Output the (X, Y) coordinate of the center of the cell containing the given text.  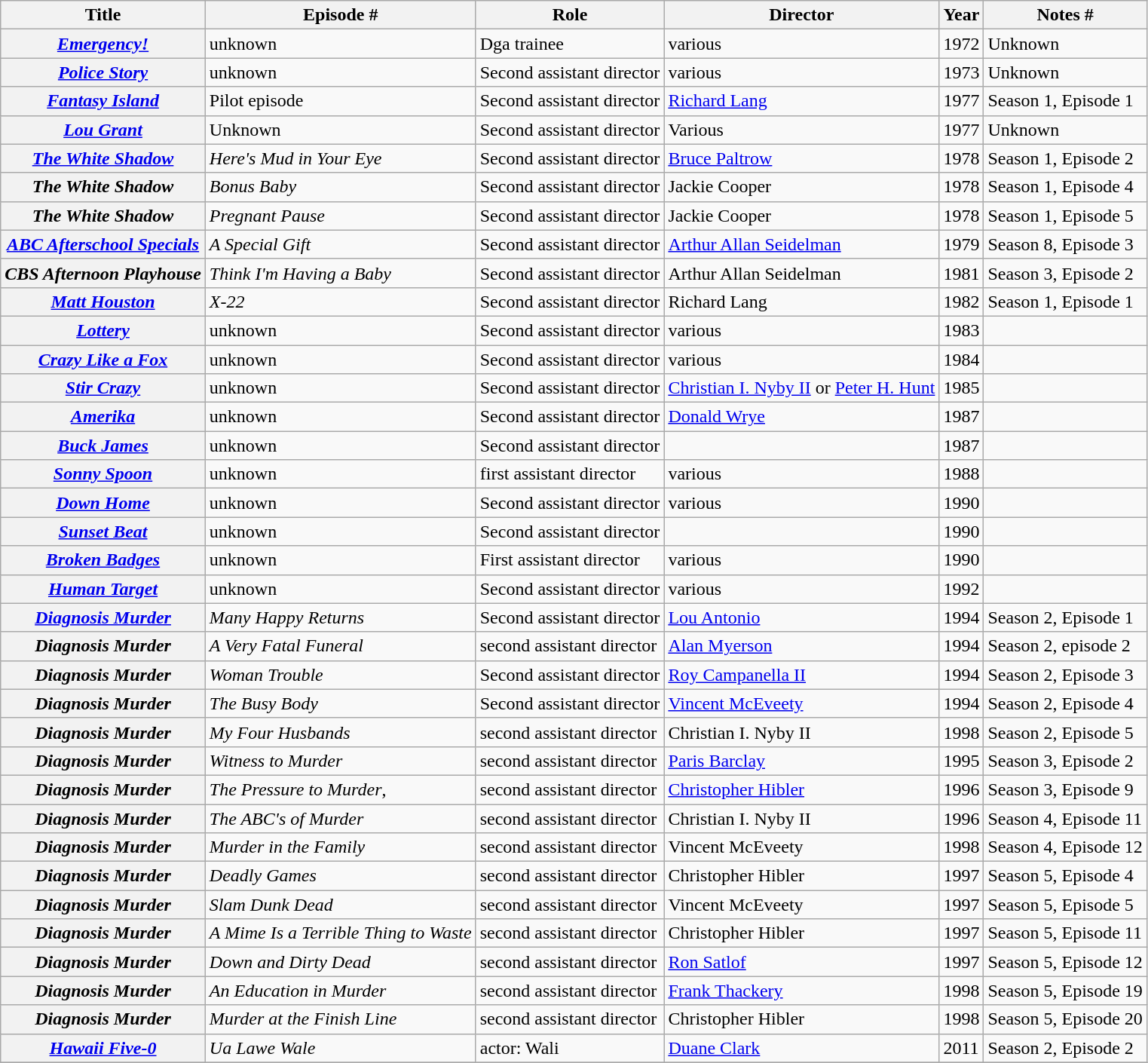
Think I'm Having a Baby (341, 273)
1995 (962, 761)
A Mime Is a Terrible Thing to Waste (341, 933)
Season 5, Episode 19 (1065, 991)
Lou Grant (103, 130)
Director (802, 15)
1992 (962, 589)
Hawaii Five-0 (103, 1048)
Amerika (103, 417)
Season 3, Episode 9 (1065, 789)
Fantasy Island (103, 101)
Year (962, 15)
A Very Fatal Funeral (341, 646)
Here's Mud in Your Eye (341, 158)
1973 (962, 72)
2011 (962, 1048)
Season 2, Episode 4 (1065, 703)
Season 4, Episode 11 (1065, 818)
Buck James (103, 446)
Many Happy Returns (341, 617)
Lou Antonio (802, 617)
Season 5, Episode 4 (1065, 876)
Season 2, Episode 1 (1065, 617)
Season 2, Episode 3 (1065, 675)
Sonny Spoon (103, 474)
Christian I. Nyby II or Peter H. Hunt (802, 388)
Sunset Beat (103, 531)
1972 (962, 44)
Episode # (341, 15)
Season 5, Episode 12 (1065, 962)
Season 2, episode 2 (1065, 646)
Stir Crazy (103, 388)
Murder in the Family (341, 847)
Season 5, Episode 20 (1065, 1019)
Slam Dunk Dead (341, 905)
The ABC's of Murder (341, 818)
1985 (962, 388)
A Special Gift (341, 244)
Donald Wrye (802, 417)
1982 (962, 302)
The Busy Body (341, 703)
first assistant director (570, 474)
Duane Clark (802, 1048)
Season 2, Episode 2 (1065, 1048)
Season 5, Episode 11 (1065, 933)
Deadly Games (341, 876)
My Four Husbands (341, 732)
Human Target (103, 589)
Role (570, 15)
actor: Wali (570, 1048)
Witness to Murder (341, 761)
Ron Satlof (802, 962)
An Education in Murder (341, 991)
Dga trainee (570, 44)
Ua Lawe Wale (341, 1048)
First assistant director (570, 560)
Pilot episode (341, 101)
Title (103, 15)
The Pressure to Murder, (341, 789)
Season 1, Episode 4 (1065, 187)
Notes # (1065, 15)
Bruce Paltrow (802, 158)
Police Story (103, 72)
Crazy Like a Fox (103, 360)
1983 (962, 330)
Woman Trouble (341, 675)
Down and Dirty Dead (341, 962)
Season 5, Episode 5 (1065, 905)
Season 8, Episode 3 (1065, 244)
ABC Afterschool Specials (103, 244)
Down Home (103, 503)
1984 (962, 360)
1981 (962, 273)
Roy Campanella II (802, 675)
Alan Myerson (802, 646)
Season 1, Episode 2 (1065, 158)
Season 1, Episode 5 (1065, 216)
Season 4, Episode 12 (1065, 847)
Murder at the Finish Line (341, 1019)
Various (802, 130)
Season 2, Episode 5 (1065, 732)
X-22 (341, 302)
Emergency! (103, 44)
Broken Badges (103, 560)
CBS Afternoon Playhouse (103, 273)
Matt Houston (103, 302)
Pregnant Pause (341, 216)
1979 (962, 244)
Paris Barclay (802, 761)
1988 (962, 474)
Lottery (103, 330)
Bonus Baby (341, 187)
Frank Thackery (802, 991)
